Locate the cell with the specified text and output its [X, Y] center coordinate. 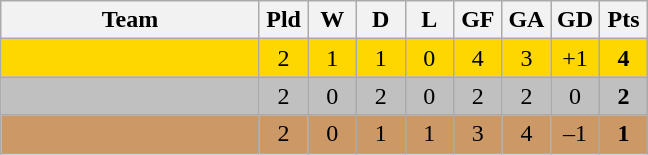
L [430, 20]
Pts [624, 20]
Team [130, 20]
+1 [576, 58]
GF [478, 20]
GA [526, 20]
GD [576, 20]
W [332, 20]
D [380, 20]
Pld [284, 20]
–1 [576, 134]
